Return [X, Y] of the center of cell containing provided text 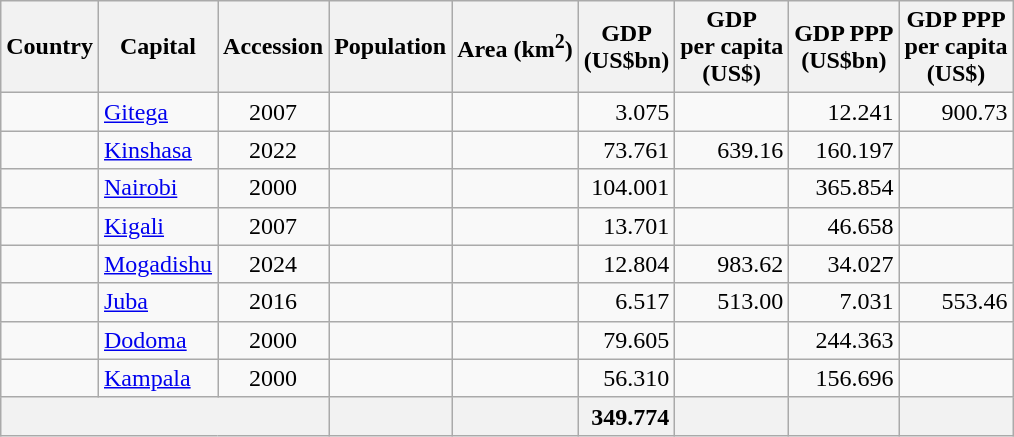
900.73 [956, 112]
244.363 [844, 340]
3.075 [626, 112]
GDPper capita(US$) [732, 47]
Dodoma [158, 340]
46.658 [844, 226]
Area (km2) [516, 47]
Nairobi [158, 188]
Acces­sion [274, 47]
Capital [158, 47]
GDP(US$bn) [626, 47]
553.46 [956, 302]
7.031 [844, 302]
GDP PPP(US$bn) [844, 47]
GDP PPPper capita(US$) [956, 47]
983.62 [732, 264]
Kigali [158, 226]
34.027 [844, 264]
2022 [274, 150]
Juba [158, 302]
2016 [274, 302]
12.804 [626, 264]
Mogadishu [158, 264]
156.696 [844, 378]
13.701 [626, 226]
56.310 [626, 378]
73.761 [626, 150]
349.774 [626, 416]
Country [50, 47]
513.00 [732, 302]
160.197 [844, 150]
2024 [274, 264]
79.605 [626, 340]
Kinshasa [158, 150]
12.241 [844, 112]
Popula­tion [390, 47]
Kampala [158, 378]
6.517 [626, 302]
639.16 [732, 150]
365.854 [844, 188]
Gitega [158, 112]
104.001 [626, 188]
